Scan for the cell matching the given text and deliver its [X, Y] coordinate at center. 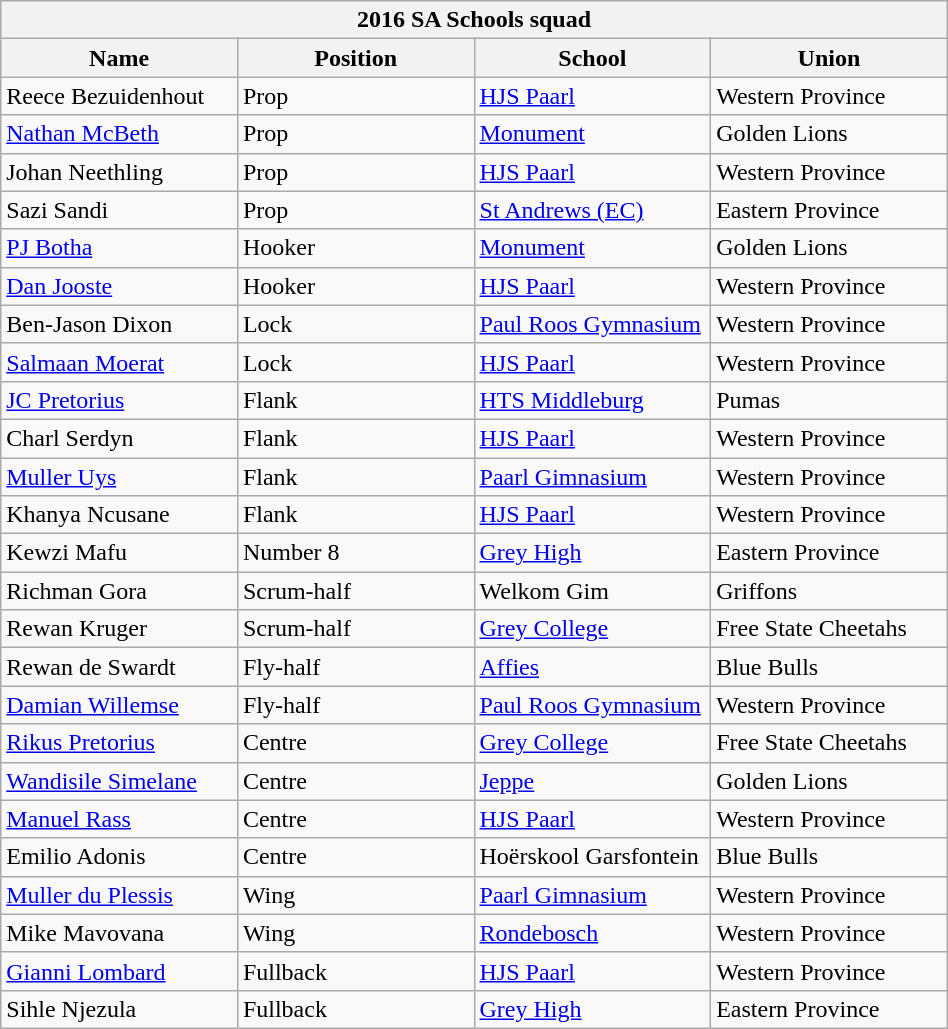
Damian Willemse [120, 705]
St Andrews (EC) [592, 210]
Rondebosch [592, 933]
Manuel Rass [120, 819]
Number 8 [356, 553]
Muller Uys [120, 477]
Muller du Plessis [120, 895]
Name [120, 58]
Emilio Adonis [120, 857]
Kewzi Mafu [120, 553]
Jeppe [592, 781]
Rikus Pretorius [120, 743]
Richman Gora [120, 591]
Sazi Sandi [120, 210]
HTS Middleburg [592, 400]
Khanya Ncusane [120, 515]
Pumas [830, 400]
Union [830, 58]
2016 SA Schools squad [474, 20]
JC Pretorius [120, 400]
School [592, 58]
Position [356, 58]
Reece Bezuidenhout [120, 96]
Salmaan Moerat [120, 362]
Griffons [830, 591]
Charl Serdyn [120, 438]
Welkom Gim [592, 591]
Mike Mavovana [120, 933]
Sihle Njezula [120, 1009]
Wandisile Simelane [120, 781]
Dan Jooste [120, 286]
Nathan McBeth [120, 134]
Johan Neethling [120, 172]
Ben-Jason Dixon [120, 324]
Hoërskool Garsfontein [592, 857]
Affies [592, 667]
Rewan Kruger [120, 629]
PJ Botha [120, 248]
Gianni Lombard [120, 971]
Rewan de Swardt [120, 667]
